Extract the [X, Y] coordinate from the center of the cell holding the provided text.  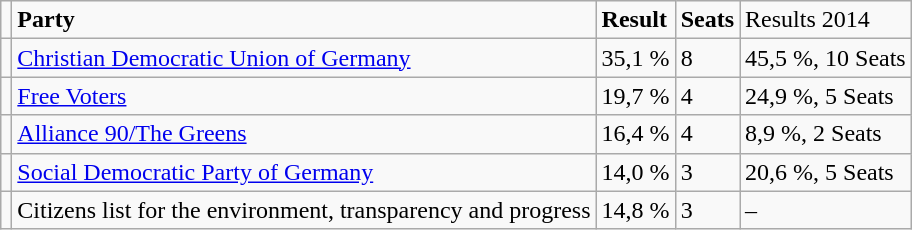
Alliance 90/The Greens [304, 134]
19,7 % [636, 96]
16,4 % [636, 134]
Social Democratic Party of Germany [304, 172]
8 [707, 58]
Results 2014 [826, 20]
Christian Democratic Union of Germany [304, 58]
Party [304, 20]
14,0 % [636, 172]
24,9 %, 5 Seats [826, 96]
45,5 %, 10 Seats [826, 58]
14,8 % [636, 210]
Free Voters [304, 96]
35,1 % [636, 58]
Result [636, 20]
8,9 %, 2 Seats [826, 134]
Seats [707, 20]
Citizens list for the environment, transparency and progress [304, 210]
– [826, 210]
20,6 %, 5 Seats [826, 172]
